Detect which cell encompasses the target text, then output its [X, Y] center coordinate. 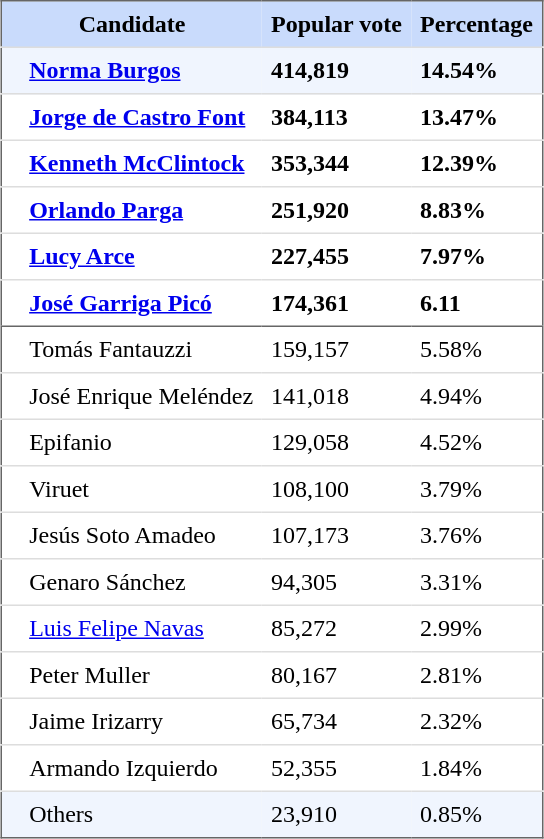
Viruet [141, 489]
107,173 [336, 535]
3.31% [477, 582]
353,344 [336, 163]
251,920 [336, 210]
4.94% [477, 396]
Norma Burgos [141, 70]
Jaime Irizarry [141, 721]
23,910 [336, 814]
José Enrique Meléndez [141, 396]
Peter Muller [141, 675]
3.76% [477, 535]
Armando Izquierdo [141, 768]
94,305 [336, 582]
2.32% [477, 721]
Percentage [477, 24]
65,734 [336, 721]
Lucy Arce [141, 256]
174,361 [336, 303]
85,272 [336, 628]
José Garriga Picó [141, 303]
Others [141, 814]
Jesús Soto Amadeo [141, 535]
414,819 [336, 70]
Orlando Parga [141, 210]
4.52% [477, 442]
6.11 [477, 303]
5.58% [477, 349]
14.54% [477, 70]
227,455 [336, 256]
108,100 [336, 489]
2.99% [477, 628]
141,018 [336, 396]
52,355 [336, 768]
Luis Felipe Navas [141, 628]
129,058 [336, 442]
Popular vote [336, 24]
8.83% [477, 210]
1.84% [477, 768]
80,167 [336, 675]
Tomás Fantauzzi [141, 349]
2.81% [477, 675]
0.85% [477, 814]
384,113 [336, 117]
Jorge de Castro Font [141, 117]
3.79% [477, 489]
13.47% [477, 117]
Epifanio [141, 442]
Kenneth McClintock [141, 163]
Candidate [132, 24]
Genaro Sánchez [141, 582]
7.97% [477, 256]
159,157 [336, 349]
12.39% [477, 163]
